Extract the [X, Y] coordinate from the center of the cell holding the provided text.  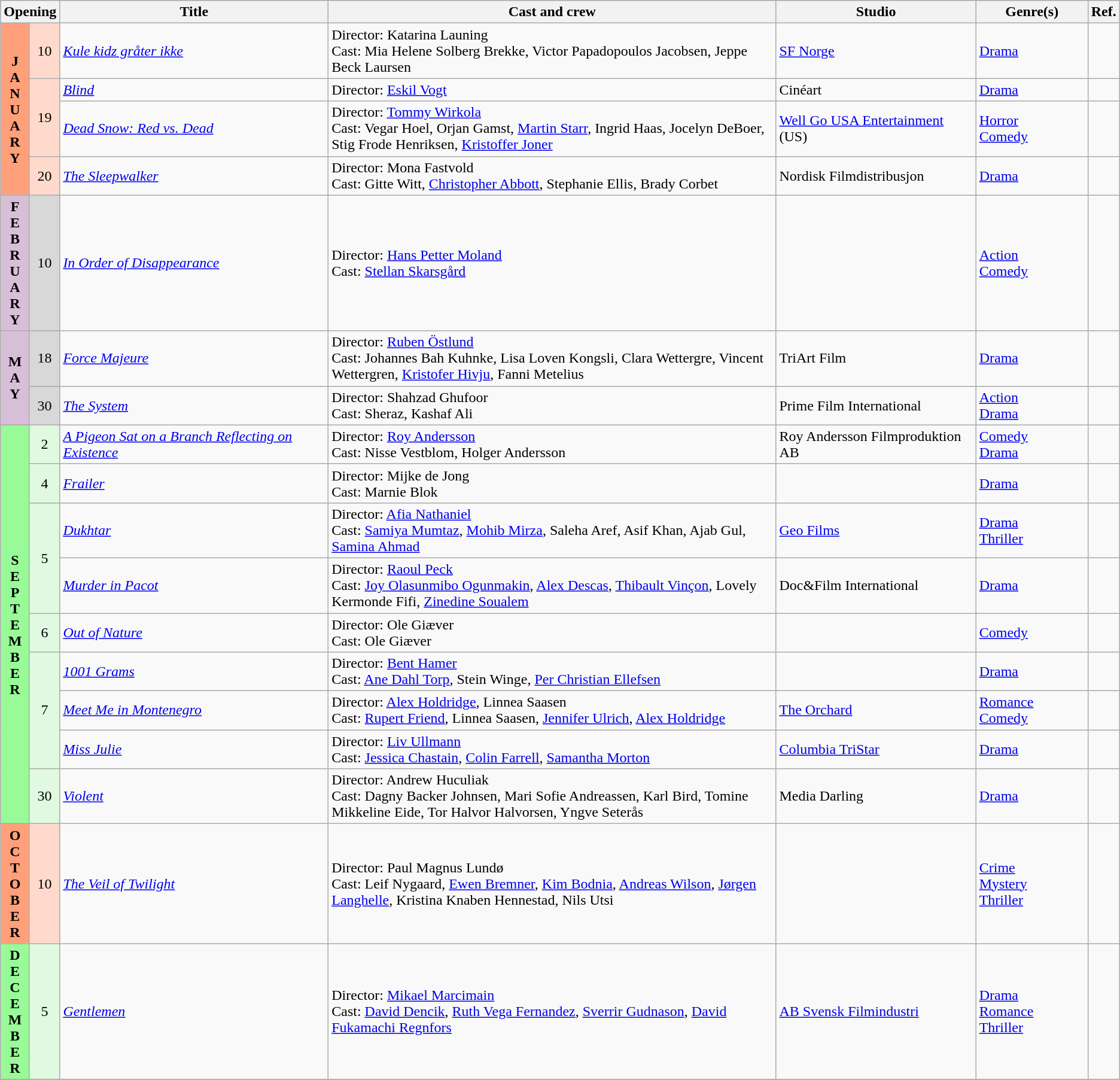
Genre(s) [1031, 12]
Miss Julie [194, 749]
SF Norge [876, 51]
7 [44, 711]
Violent [194, 796]
Director: Shahzad Ghufoor Cast: Sheraz, Kashaf Ali [552, 406]
Force Majeure [194, 358]
Media Darling [876, 796]
Director: Alex Holdridge, Linnea Saasen Cast: Rupert Friend, Linnea Saasen, Jennifer Ulrich, Alex Holdridge [552, 711]
Director: Katarina Launing Cast: Mia Helene Solberg Brekke, Victor Papadopoulos Jacobsen, Jeppe Beck Laursen [552, 51]
Blind [194, 90]
Drama Thriller [1031, 530]
Action Drama [1031, 406]
Director: Andrew Huculiak Cast: Dagny Backer Johnsen, Mari Sofie Andreassen, Karl Bird, Tomine Mikkeline Eide, Tor Halvor Halvorsen, Yngve Seterås [552, 796]
Geo Films [876, 530]
Director: Raoul Peck Cast: Joy Olasunmibo Ogunmakin, Alex Descas, Thibault Vinçon, Lovely Kermonde Fifi, Zinedine Soualem [552, 585]
Director: Tommy Wirkola Cast: Vegar Hoel, Orjan Gamst, Martin Starr, Ingrid Haas, Jocelyn DeBoer, Stig Frode Henriksen, Kristoffer Joner [552, 129]
The Veil of Twilight [194, 884]
Director: Mikael Marcimain Cast: David Dencik, Ruth Vega Fernandez, Sverrir Gudnason, David Fukamachi Regnfors [552, 1011]
FEBRUARY [16, 263]
OCTOBER [16, 884]
6 [44, 632]
In Order of Disappearance [194, 263]
4 [44, 483]
Murder in Pacot [194, 585]
Romance Comedy [1031, 711]
Gentlemen [194, 1011]
Prime Film International [876, 406]
Well Go USA Entertainment (US) [876, 129]
Director: Roy Andersson Cast: Nisse Vestblom, Holger Andersson [552, 444]
Director: Ole Giæver Cast: Ole Giæver [552, 632]
20 [44, 176]
Horror Comedy [1031, 129]
Title [194, 12]
Comedy [1031, 632]
2 [44, 444]
JANUARY [16, 109]
18 [44, 358]
Frailer [194, 483]
Dukhtar [194, 530]
DECEMBER [16, 1011]
Director: Paul Magnus Lundø Cast: Leif Nygaard, Ewen Bremner, Kim Bodnia, Andreas Wilson, Jørgen Langhelle, Kristina Knaben Hennestad, Nils Utsi [552, 884]
Dead Snow: Red vs. Dead [194, 129]
1001 Grams [194, 671]
Director: Hans Petter Moland Cast: Stellan Skarsgård [552, 263]
19 [44, 117]
Director: Ruben Östlund Cast: Johannes Bah Kuhnke, Lisa Loven Kongsli, Clara Wettergre, Vincent Wettergren, Kristofer Hivju, Fanni Metelius [552, 358]
Crime Mystery Thriller [1031, 884]
AB Svensk Filmindustri [876, 1011]
Columbia TriStar [876, 749]
Roy Andersson Filmproduktion AB [876, 444]
Meet Me in Montenegro [194, 711]
Cinéart [876, 90]
A Pigeon Sat on a Branch Reflecting on Existence [194, 444]
Drama Romance Thriller [1031, 1011]
The Sleepwalker [194, 176]
Director: Eskil Vogt [552, 90]
Director: Mona Fastvold Cast: Gitte Witt, Christopher Abbott, Stephanie Ellis, Brady Corbet [552, 176]
Kule kidz gråter ikke [194, 51]
SEPTEMBER [16, 625]
Director: Liv Ullmann Cast: Jessica Chastain, Colin Farrell, Samantha Morton [552, 749]
Director: Mijke de Jong Cast: Marnie Blok [552, 483]
Nordisk Filmdistribusjon [876, 176]
Comedy Drama [1031, 444]
Opening [30, 12]
The System [194, 406]
Out of Nature [194, 632]
Director: Bent Hamer Cast: Ane Dahl Torp, Stein Winge, Per Christian Ellefsen [552, 671]
Action Comedy [1031, 263]
Director: Afia Nathaniel Cast: Samiya Mumtaz, Mohib Mirza, Saleha Aref, Asif Khan, Ajab Gul, Samina Ahmad [552, 530]
Cast and crew [552, 12]
TriArt Film [876, 358]
Doc&Film International [876, 585]
The Orchard [876, 711]
Studio [876, 12]
MAY [16, 378]
Ref. [1103, 12]
